Determine the (x, y) coordinate at the center of the cell enclosing the given text.  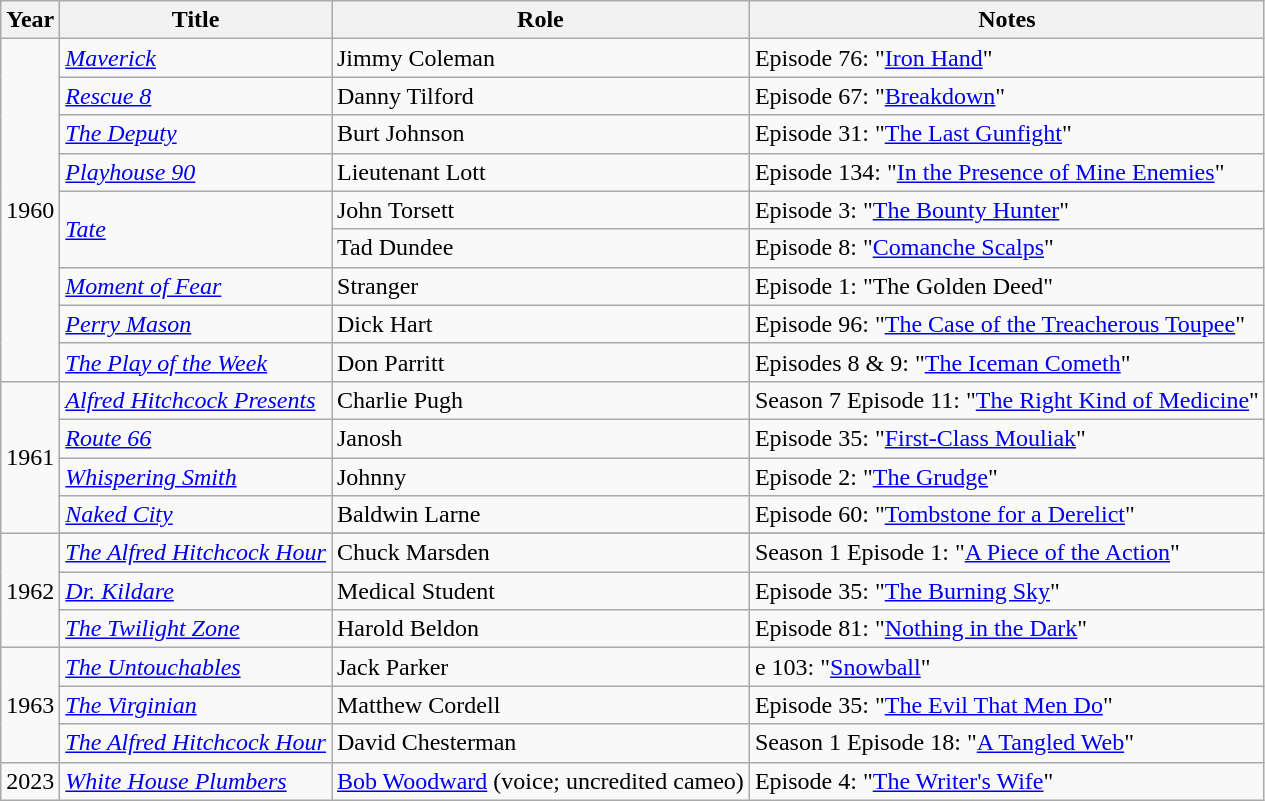
Episode 35: "The Burning Sky" (1006, 591)
Baldwin Larne (541, 515)
Burt Johnson (541, 134)
1963 (30, 705)
Naked City (196, 515)
Don Parritt (541, 362)
1962 (30, 591)
Episode 2: "The Grudge" (1006, 477)
Matthew Cordell (541, 705)
The Untouchables (196, 667)
David Chesterman (541, 743)
Title (196, 20)
Episode 67: "Breakdown" (1006, 96)
The Play of the Week (196, 362)
Episode 8: "Comanche Scalps" (1006, 248)
Lieutenant Lott (541, 172)
Episode 76: "Iron Hand" (1006, 58)
Episode 35: "First-Class Mouliak" (1006, 438)
Episode 4: "The Writer's Wife" (1006, 781)
Episodes 8 & 9: "The Iceman Cometh" (1006, 362)
John Torsett (541, 210)
Dr. Kildare (196, 591)
Dick Hart (541, 324)
The Twilight Zone (196, 629)
Tate (196, 229)
Episode 31: "The Last Gunfight" (1006, 134)
Stranger (541, 286)
Playhouse 90 (196, 172)
Notes (1006, 20)
White House Plumbers (196, 781)
The Deputy (196, 134)
Role (541, 20)
Moment of Fear (196, 286)
Episode 134: "In the Presence of Mine Enemies" (1006, 172)
Season 1 Episode 1: "A Piece of the Action" (1006, 553)
e 103: "Snowball" (1006, 667)
Year (30, 20)
Rescue 8 (196, 96)
Episode 81: "Nothing in the Dark" (1006, 629)
Season 1 Episode 18: "A Tangled Web" (1006, 743)
Season 7 Episode 11: "The Right Kind of Medicine" (1006, 400)
Janosh (541, 438)
Jack Parker (541, 667)
2023 (30, 781)
Jimmy Coleman (541, 58)
Perry Mason (196, 324)
Tad Dundee (541, 248)
Medical Student (541, 591)
Danny Tilford (541, 96)
The Virginian (196, 705)
Episode 35: "The Evil That Men Do" (1006, 705)
Johnny (541, 477)
Episode 1: "The Golden Deed" (1006, 286)
Maverick (196, 58)
Bob Woodward (voice; uncredited cameo) (541, 781)
Charlie Pugh (541, 400)
Episode 60: "Tombstone for a Derelict" (1006, 515)
Alfred Hitchcock Presents (196, 400)
Chuck Marsden (541, 553)
Harold Beldon (541, 629)
1961 (30, 457)
Episode 96: "The Case of the Treacherous Toupee" (1006, 324)
1960 (30, 210)
Whispering Smith (196, 477)
Episode 3: "The Bounty Hunter" (1006, 210)
Route 66 (196, 438)
